Find where the given text appears and provide that cell's center as (X, Y) coordinate. 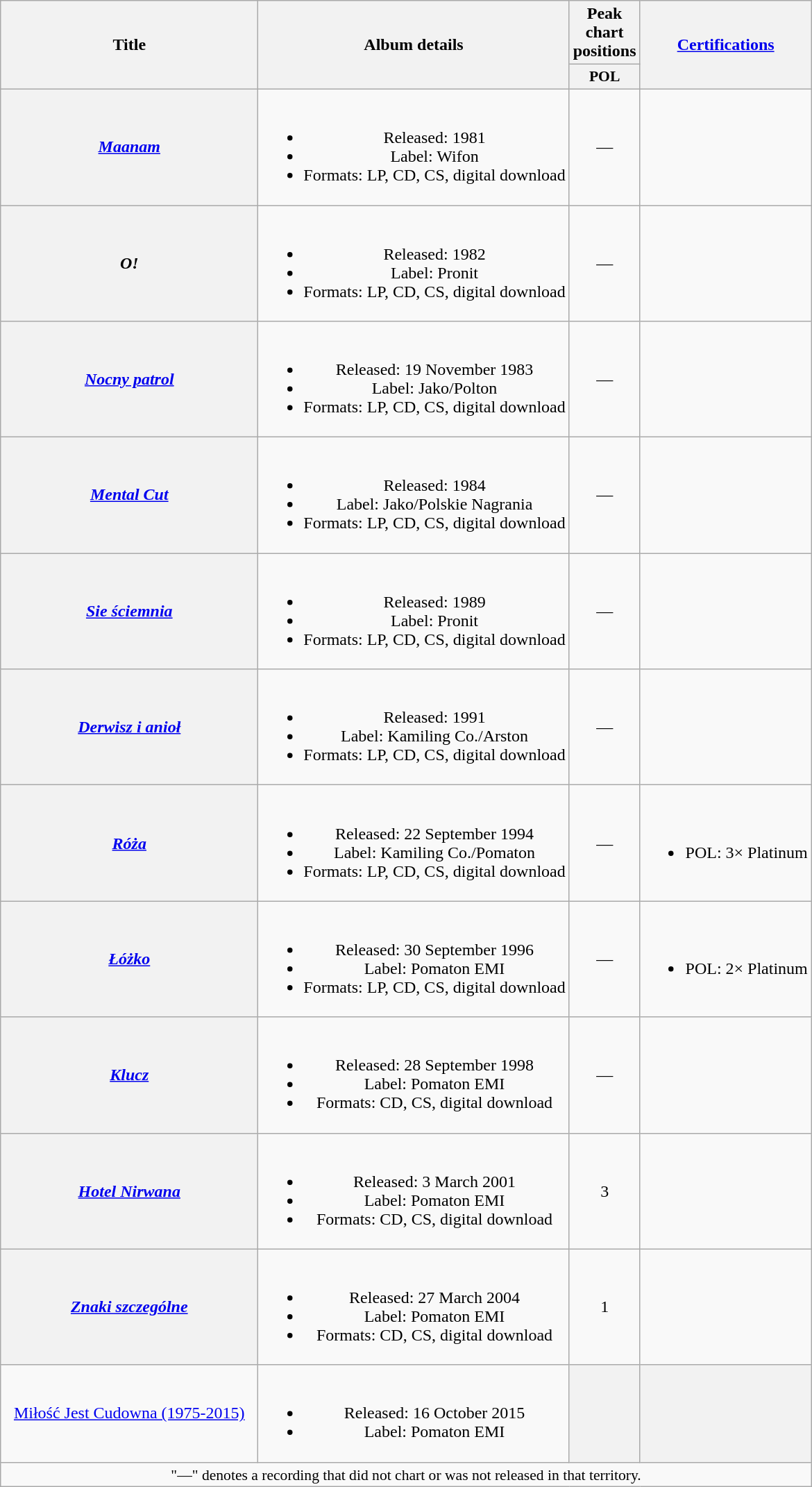
Released: 19 November 1983Label: Jako/PoltonFormats: LP, CD, CS, digital download (414, 379)
POL: 3× Platinum (726, 843)
Maanam (129, 147)
O! (129, 264)
3 (604, 1191)
Released: 16 October 2015Label: Pomaton EMI (414, 1413)
Łóżko (129, 959)
Derwisz i anioł (129, 728)
1 (604, 1307)
Znaki szczególne (129, 1307)
Released: 1989Label: PronitFormats: LP, CD, CS, digital download (414, 611)
POL: 2× Platinum (726, 959)
Hotel Nirwana (129, 1191)
Released: 1991Label: Kamiling Co./ArstonFormats: LP, CD, CS, digital download (414, 728)
Róża (129, 843)
POL (604, 77)
Peak chart positions (604, 33)
Klucz (129, 1075)
Sie ściemnia (129, 611)
Certifications (726, 45)
Title (129, 45)
Album details (414, 45)
Released: 30 September 1996Label: Pomaton EMIFormats: LP, CD, CS, digital download (414, 959)
Released: 3 March 2001Label: Pomaton EMIFormats: CD, CS, digital download (414, 1191)
Released: 27 March 2004Label: Pomaton EMIFormats: CD, CS, digital download (414, 1307)
Nocny patrol (129, 379)
Released: 1981Label: WifonFormats: LP, CD, CS, digital download (414, 147)
Released: 1984Label: Jako/Polskie NagraniaFormats: LP, CD, CS, digital download (414, 496)
Released: 1982Label: PronitFormats: LP, CD, CS, digital download (414, 264)
Miłość Jest Cudowna (1975-2015) (129, 1413)
Mental Cut (129, 496)
"—" denotes a recording that did not chart or was not released in that territory. (407, 1475)
Released: 28 September 1998Label: Pomaton EMIFormats: CD, CS, digital download (414, 1075)
Released: 22 September 1994Label: Kamiling Co./PomatonFormats: LP, CD, CS, digital download (414, 843)
